Return (X, Y) of the center of cell containing provided text 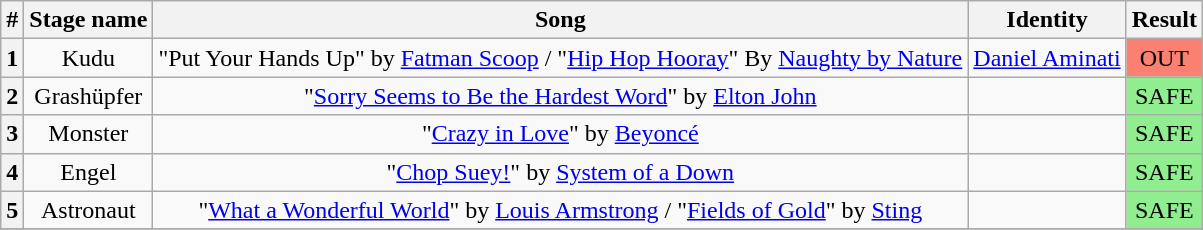
Song (560, 20)
Monster (88, 134)
5 (12, 210)
Kudu (88, 58)
4 (12, 172)
2 (12, 96)
1 (12, 58)
"Crazy in Love" by Beyoncé (560, 134)
Daniel Aminati (1047, 58)
Grashüpfer (88, 96)
"Put Your Hands Up" by Fatman Scoop / "Hip Hop Hooray" By Naughty by Nature (560, 58)
# (12, 20)
Astronaut (88, 210)
Result (1164, 20)
Identity (1047, 20)
"Sorry Seems to Be the Hardest Word" by Elton John (560, 96)
Stage name (88, 20)
"Chop Suey!" by System of a Down (560, 172)
"What a Wonderful World" by Louis Armstrong / "Fields of Gold" by Sting (560, 210)
OUT (1164, 58)
Engel (88, 172)
3 (12, 134)
